Search for the cell housing the specified text and yield its [X, Y] center coordinate. 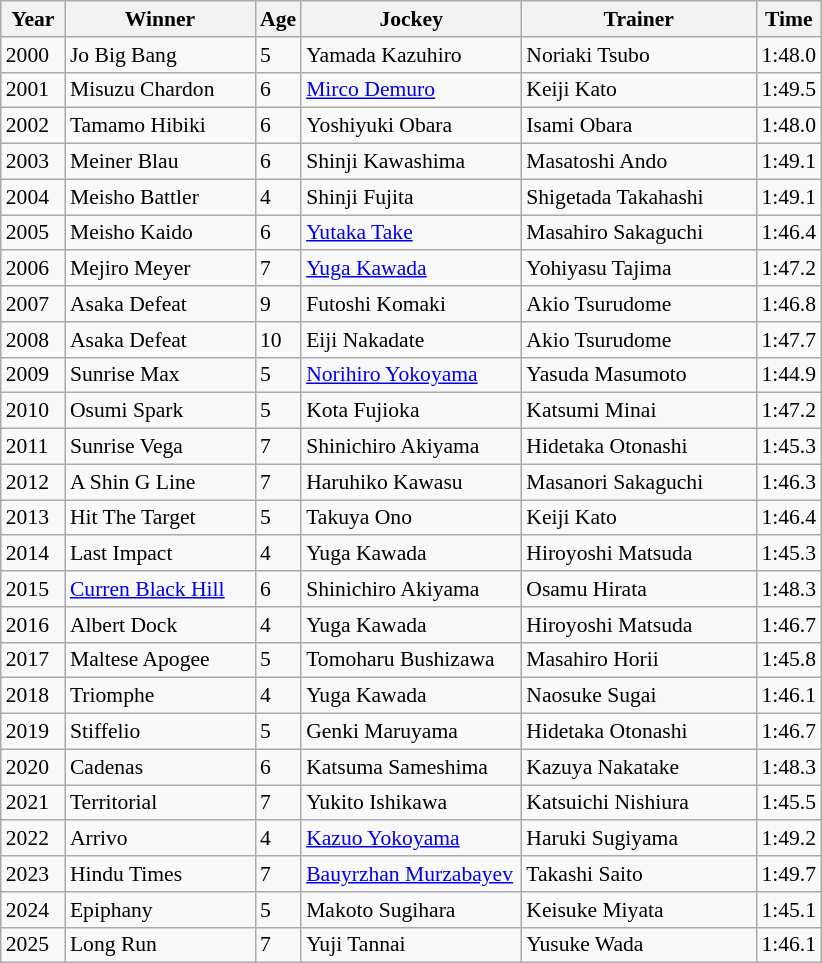
1:47.7 [788, 340]
Masahiro Sakaguchi [638, 233]
A Shin G Line [160, 482]
Albert Dock [160, 625]
Yukito Ishikawa [411, 803]
Mejiro Meyer [160, 269]
Year [33, 19]
Yoshiyuki Obara [411, 126]
Norihiro Yokoyama [411, 375]
Yohiyasu Tajima [638, 269]
10 [278, 340]
Shinji Fujita [411, 197]
Masatoshi Ando [638, 162]
Osumi Spark [160, 411]
Bauyrzhan Murzabayev [411, 874]
1:44.9 [788, 375]
Meiner Blau [160, 162]
Hit The Target [160, 518]
2006 [33, 269]
Stiffelio [160, 732]
Arrivo [160, 839]
Winner [160, 19]
1:45.8 [788, 660]
Genki Maruyama [411, 732]
2009 [33, 375]
1:49.5 [788, 90]
Tamamo Hibiki [160, 126]
2001 [33, 90]
Kazuya Nakatake [638, 767]
2021 [33, 803]
2016 [33, 625]
Yuji Tannai [411, 945]
1:45.5 [788, 803]
Haruhiko Kawasu [411, 482]
Katsuma Sameshima [411, 767]
Territorial [160, 803]
2024 [33, 910]
2008 [33, 340]
1:45.1 [788, 910]
2014 [33, 554]
Isami Obara [638, 126]
Triomphe [160, 696]
2019 [33, 732]
1:46.8 [788, 304]
Futoshi Komaki [411, 304]
2000 [33, 55]
Yusuke Wada [638, 945]
Masahiro Horii [638, 660]
9 [278, 304]
Jo Big Bang [160, 55]
Last Impact [160, 554]
Kota Fujioka [411, 411]
1:46.3 [788, 482]
2012 [33, 482]
Time [788, 19]
Age [278, 19]
Naosuke Sugai [638, 696]
Kazuo Yokoyama [411, 839]
Katsuichi Nishiura [638, 803]
2013 [33, 518]
Long Run [160, 945]
Eiji Nakadate [411, 340]
Takuya Ono [411, 518]
Misuzu Chardon [160, 90]
2004 [33, 197]
1:49.7 [788, 874]
2011 [33, 447]
2007 [33, 304]
2022 [33, 839]
Katsumi Minai [638, 411]
Curren Black Hill [160, 589]
Yasuda Masumoto [638, 375]
Takashi Saito [638, 874]
Meisho Kaido [160, 233]
Yutaka Take [411, 233]
Shigetada Takahashi [638, 197]
Keisuke Miyata [638, 910]
2015 [33, 589]
2010 [33, 411]
Trainer [638, 19]
Osamu Hirata [638, 589]
Cadenas [160, 767]
2020 [33, 767]
2003 [33, 162]
Epiphany [160, 910]
Jockey [411, 19]
2018 [33, 696]
1:49.2 [788, 839]
Hindu Times [160, 874]
2017 [33, 660]
Makoto Sugihara [411, 910]
Yamada Kazuhiro [411, 55]
Tomoharu Bushizawa [411, 660]
2002 [33, 126]
Maltese Apogee [160, 660]
Shinji Kawashima [411, 162]
Meisho Battler [160, 197]
Sunrise Vega [160, 447]
Haruki Sugiyama [638, 839]
Mirco Demuro [411, 90]
Sunrise Max [160, 375]
2023 [33, 874]
Noriaki Tsubo [638, 55]
2005 [33, 233]
2025 [33, 945]
Masanori Sakaguchi [638, 482]
